Scan for the cell matching the given text and deliver its (x, y) coordinate at center. 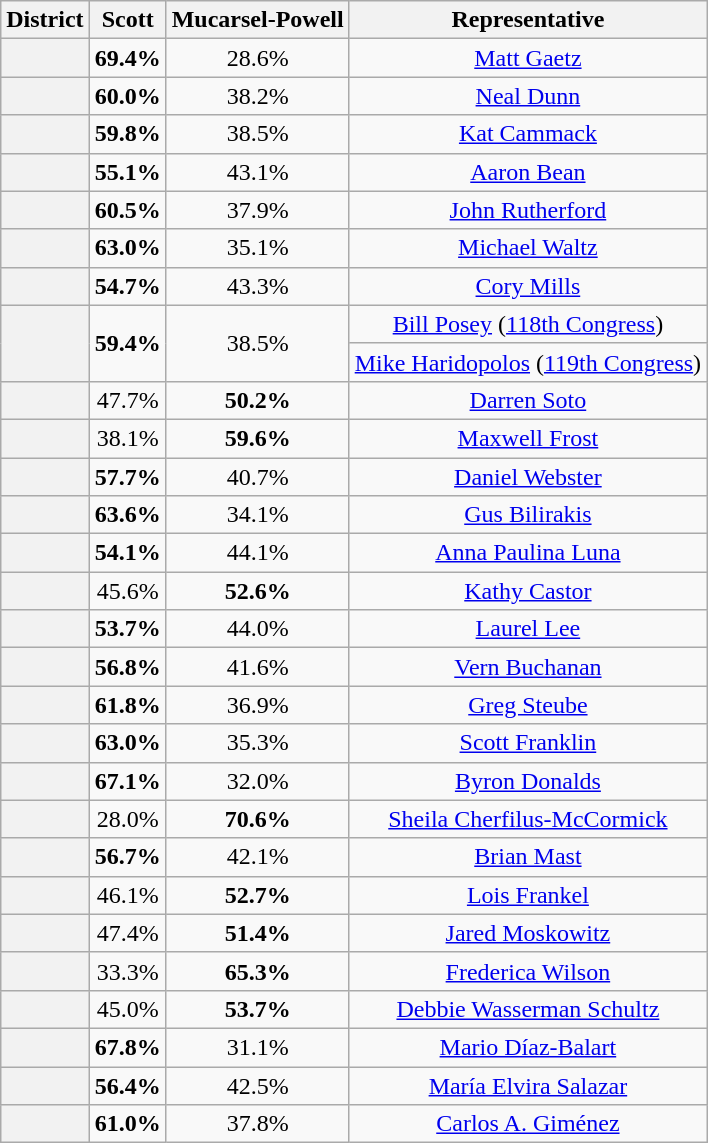
54.1% (128, 553)
35.1% (258, 248)
51.4% (258, 933)
Mike Haridopolos (119th Congress) (528, 362)
42.5% (258, 1085)
28.6% (258, 58)
Lois Frankel (528, 895)
54.7% (128, 286)
38.1% (128, 438)
57.7% (128, 477)
Frederica Wilson (528, 971)
33.3% (128, 971)
Mucarsel-Powell (258, 20)
Representative (528, 20)
43.1% (258, 172)
Laurel Lee (528, 629)
Scott Franklin (528, 743)
59.4% (128, 343)
60.5% (128, 210)
34.1% (258, 515)
Byron Donalds (528, 781)
Michael Waltz (528, 248)
37.8% (258, 1124)
Maxwell Frost (528, 438)
Anna Paulina Luna (528, 553)
61.0% (128, 1124)
47.4% (128, 933)
70.6% (258, 819)
43.3% (258, 286)
Gus Bilirakis (528, 515)
45.6% (128, 591)
37.9% (258, 210)
Sheila Cherfilus-McCormick (528, 819)
Debbie Wasserman Schultz (528, 1009)
Darren Soto (528, 400)
Cory Mills (528, 286)
42.1% (258, 857)
Daniel Webster (528, 477)
63.6% (128, 515)
56.7% (128, 857)
60.0% (128, 96)
31.1% (258, 1047)
52.7% (258, 895)
Vern Buchanan (528, 667)
44.0% (258, 629)
46.1% (128, 895)
District (45, 20)
36.9% (258, 705)
47.7% (128, 400)
Mario Díaz-Balart (528, 1047)
41.6% (258, 667)
Scott (128, 20)
María Elvira Salazar (528, 1085)
Jared Moskowitz (528, 933)
35.3% (258, 743)
59.8% (128, 134)
Carlos A. Giménez (528, 1124)
38.2% (258, 96)
45.0% (128, 1009)
69.4% (128, 58)
56.8% (128, 667)
28.0% (128, 819)
John Rutherford (528, 210)
50.2% (258, 400)
59.6% (258, 438)
Kat Cammack (528, 134)
Matt Gaetz (528, 58)
Aaron Bean (528, 172)
Greg Steube (528, 705)
65.3% (258, 971)
52.6% (258, 591)
32.0% (258, 781)
Kathy Castor (528, 591)
55.1% (128, 172)
40.7% (258, 477)
Neal Dunn (528, 96)
61.8% (128, 705)
67.1% (128, 781)
56.4% (128, 1085)
67.8% (128, 1047)
Brian Mast (528, 857)
44.1% (258, 553)
Bill Posey (118th Congress) (528, 324)
